Locate the cell with the specified text and output its (X, Y) center coordinate. 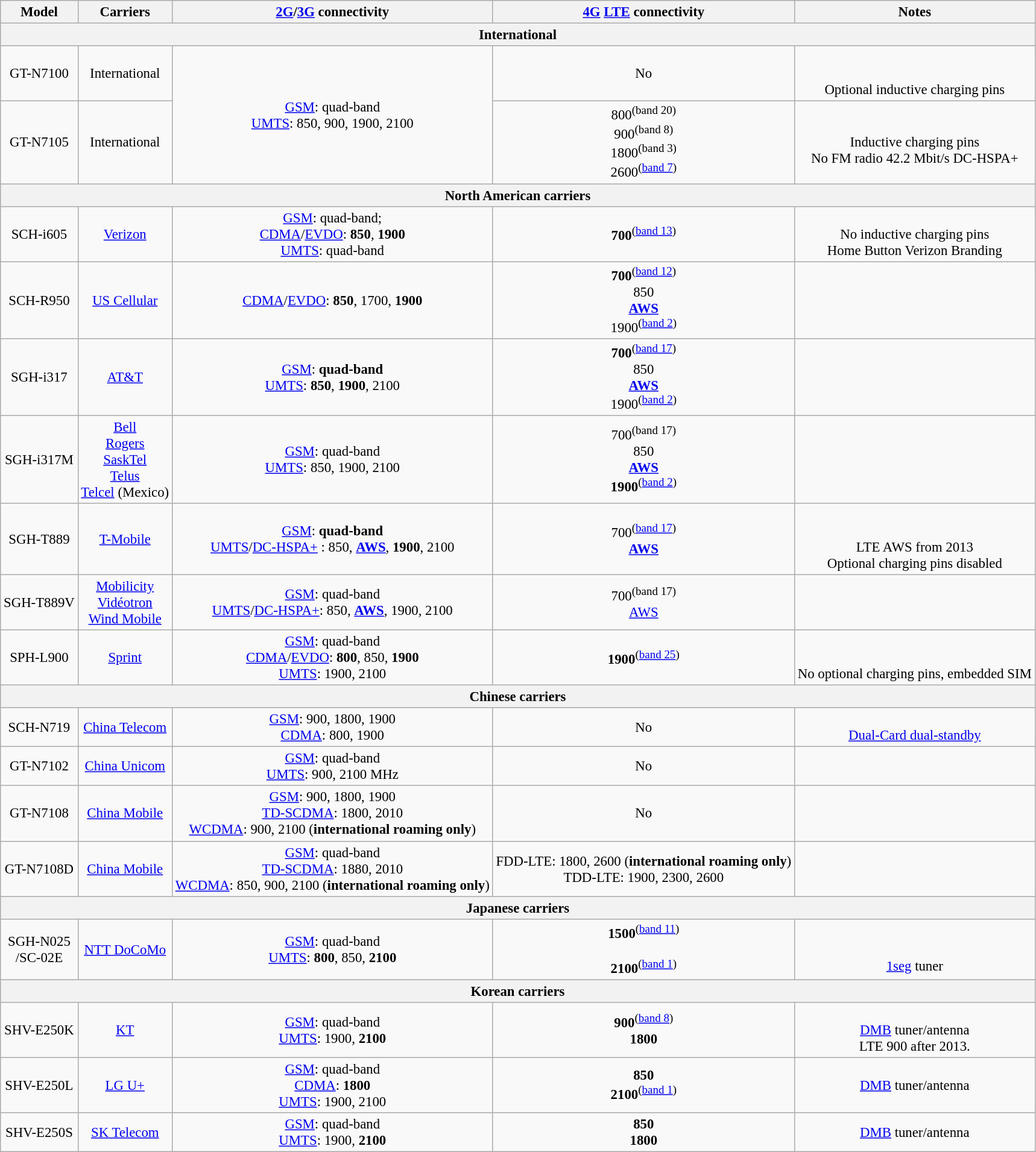
700(band 12)850AWS1900(band 2) (643, 300)
T-Mobile (125, 539)
GSM: quad-bandUMTS/DC-HSPA+ : 850, AWS, 1900, 2100 (332, 539)
China Unicom (125, 767)
SCH-i605 (39, 234)
GSM: 900, 1800, 1900CDMA: 800, 1900 (332, 727)
SGH-T889 (39, 539)
Verizon (125, 234)
GSM: quad-bandUMTS/DC-HSPA+: 850, AWS, 1900, 2100 (332, 603)
GSM: quad-bandCDMA: 1800UMTS: 1900, 2100 (332, 1085)
2G/3G connectivity (332, 12)
Sprint (125, 658)
1500(band 11)2100(band 1) (643, 949)
BellRogersSaskTelTelusTelcel (Mexico) (125, 459)
Optional inductive charging pins (914, 74)
LG U+ (125, 1085)
GT-N7100 (39, 74)
FDD-LTE: 1800, 2600 (international roaming only)TDD-LTE: 1900, 2300, 2600 (643, 869)
SHV-E250L (39, 1085)
DMB tuner/antennaLTE 900 after 2013. (914, 1030)
SK Telecom (125, 1132)
900(band 8)1800 (643, 1030)
GSM: quad-bandUMTS: 800, 850, 2100 (332, 949)
GSM: 900, 1800, 1900TD-SCDMA: 1800, 2010WCDMA: 900, 2100 (international roaming only) (332, 814)
Japanese carriers (517, 908)
SCH-N719 (39, 727)
US Cellular (125, 300)
1seg tuner (914, 949)
1900(band 25) (643, 658)
Korean carriers (517, 991)
GT-N7105 (39, 142)
GT-N7102 (39, 767)
700(band 13) (643, 234)
8501800 (643, 1132)
SHV-E250K (39, 1030)
SGH-N025/SC-02E (39, 949)
GT-N7108 (39, 814)
GSM: quad-bandTD-SCDMA: 1880, 2010WCDMA: 850, 900, 2100 (international roaming only) (332, 869)
Dual-Card dual-standby (914, 727)
Chinese carriers (517, 697)
AT&T (125, 377)
Notes (914, 12)
CDMA/EVDO: 850, 1700, 1900 (332, 300)
800(band 20)900(band 8)1800(band 3)2600(band 7) (643, 142)
Carriers (125, 12)
SGH-i317 (39, 377)
GT-N7108D (39, 869)
GSM: quad-bandUMTS: 850, 900, 1900, 2100 (332, 115)
NTT DoCoMo (125, 949)
GSM: quad-band;CDMA/EVDO: 850, 1900UMTS: quad-band (332, 234)
4G LTE connectivity (643, 12)
North American carriers (517, 195)
No optional charging pins, embedded SIM (914, 658)
GSM: quad-bandCDMA/EVDO: 800, 850, 1900UMTS: 1900, 2100 (332, 658)
8502100(band 1) (643, 1085)
SHV-E250S (39, 1132)
Model (39, 12)
GSM: quad-bandUMTS: 900, 2100 MHz (332, 767)
SPH-L900 (39, 658)
China Telecom (125, 727)
SCH-R950 (39, 300)
KT (125, 1030)
SGH-T889V (39, 603)
MobilicityVidéotronWind Mobile (125, 603)
SGH-i317M (39, 459)
LTE AWS from 2013Optional charging pins disabled (914, 539)
Inductive charging pinsNo FM radio 42.2 Mbit/s DC-HSPA+ (914, 142)
No inductive charging pinsHome Button Verizon Branding (914, 234)
